Pinpoint the cell where the given text exists, returning its (x, y) midpoint coordinate. 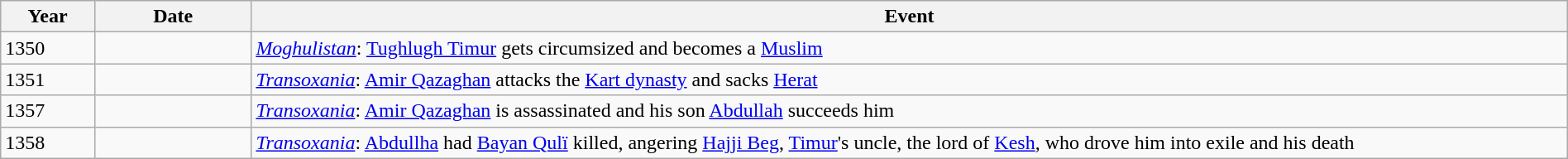
1350 (48, 48)
1357 (48, 111)
Transoxania: Amir Qazaghan is assassinated and his son Abdullah succeeds him (910, 111)
1358 (48, 142)
Transoxania: Amir Qazaghan attacks the Kart dynasty and sacks Herat (910, 79)
1351 (48, 79)
Event (910, 17)
Date (172, 17)
Moghulistan: Tughlugh Timur gets circumsized and becomes a Muslim (910, 48)
Year (48, 17)
Transoxania: Abdullha had Bayan Qulï killed, angering Hajji Beg, Timur's uncle, the lord of Kesh, who drove him into exile and his death (910, 142)
